Scan for the cell matching the given text and deliver its [X, Y] coordinate at center. 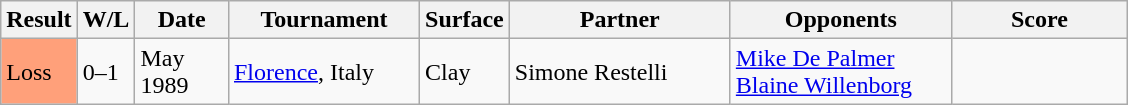
Surface [465, 20]
Simone Restelli [620, 72]
Partner [620, 20]
Result [39, 20]
Opponents [840, 20]
Mike De Palmer Blaine Willenborg [840, 72]
0–1 [106, 72]
Loss [39, 72]
May 1989 [182, 72]
Tournament [324, 20]
Florence, Italy [324, 72]
Date [182, 20]
W/L [106, 20]
Clay [465, 72]
Score [1039, 20]
